Identify which cell holds the provided text, then report its [x, y] central coordinate. 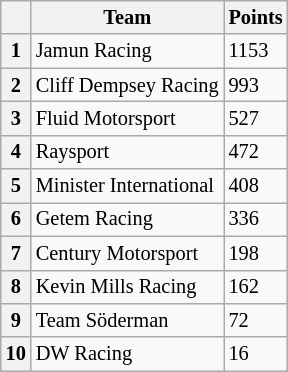
9 [16, 320]
Points [256, 17]
Minister International [128, 186]
993 [256, 85]
DW Racing [128, 354]
Getem Racing [128, 219]
527 [256, 118]
2 [16, 85]
162 [256, 287]
Raysport [128, 152]
10 [16, 354]
7 [16, 253]
Kevin Mills Racing [128, 287]
408 [256, 186]
Fluid Motorsport [128, 118]
Century Motorsport [128, 253]
16 [256, 354]
3 [16, 118]
Team [128, 17]
72 [256, 320]
198 [256, 253]
1153 [256, 51]
Team Söderman [128, 320]
336 [256, 219]
472 [256, 152]
1 [16, 51]
8 [16, 287]
6 [16, 219]
Jamun Racing [128, 51]
4 [16, 152]
Cliff Dempsey Racing [128, 85]
5 [16, 186]
